Scan for the cell matching the given text and deliver its [X, Y] coordinate at center. 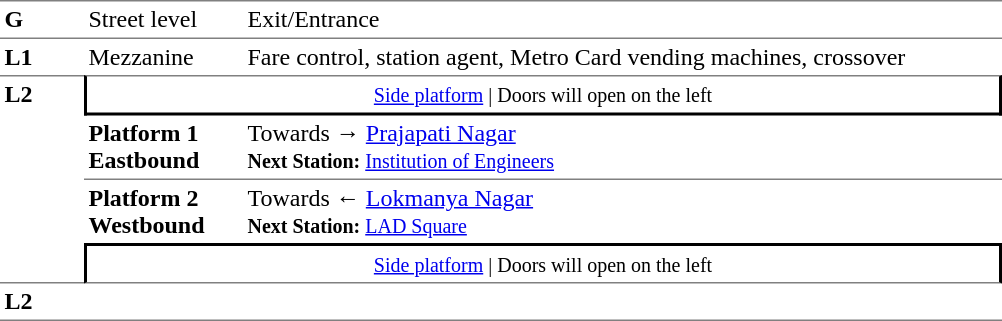
G [42, 20]
Exit/Entrance [622, 20]
Street level [164, 20]
L2 [42, 179]
Towards ← Lokmanya NagarNext Station: LAD Square [622, 212]
Fare control, station agent, Metro Card vending machines, crossover [622, 57]
Platform 2Westbound [164, 212]
Towards → Prajapati NagarNext Station: Institution of Engineers [622, 148]
Platform 1Eastbound [164, 148]
L1 [42, 57]
Mezzanine [164, 57]
